Return the [X, Y] coordinate for the center point of the cell that contains the specified text.  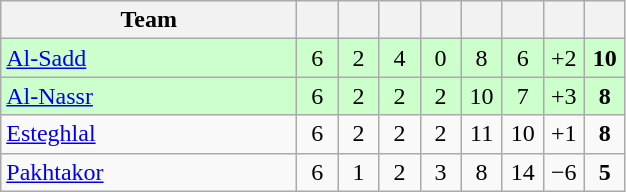
+3 [564, 96]
5 [604, 172]
Team [149, 20]
Al-Sadd [149, 58]
3 [440, 172]
0 [440, 58]
1 [358, 172]
+1 [564, 134]
+2 [564, 58]
Pakhtakor [149, 172]
11 [482, 134]
4 [400, 58]
Al-Nassr [149, 96]
7 [522, 96]
−6 [564, 172]
Esteghlal [149, 134]
14 [522, 172]
